Detect which cell encompasses the target text, then output its [x, y] center coordinate. 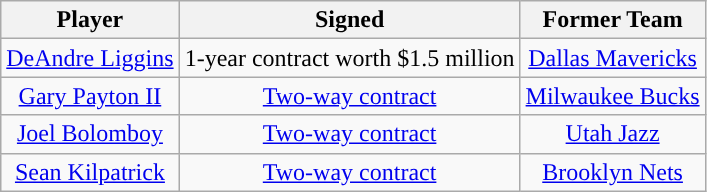
Sean Kilpatrick [90, 172]
Player [90, 20]
Milwaukee Bucks [612, 96]
Joel Bolomboy [90, 134]
Signed [350, 20]
DeAndre Liggins [90, 58]
Former Team [612, 20]
Brooklyn Nets [612, 172]
Dallas Mavericks [612, 58]
1-year contract worth $1.5 million [350, 58]
Gary Payton II [90, 96]
Utah Jazz [612, 134]
